For the text-containing cell, return its midpoint in [x, y] coordinate format. 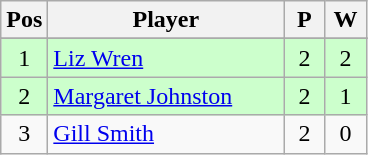
3 [24, 134]
Gill Smith [166, 134]
P [304, 20]
Liz Wren [166, 58]
Pos [24, 20]
0 [346, 134]
W [346, 20]
Player [166, 20]
Margaret Johnston [166, 96]
